Locate the cell with the specified text and output its (X, Y) center coordinate. 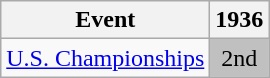
U.S. Championships (106, 58)
Event (106, 20)
1936 (240, 20)
2nd (240, 58)
